Output the (x, y) coordinate of the center of the cell containing the given text.  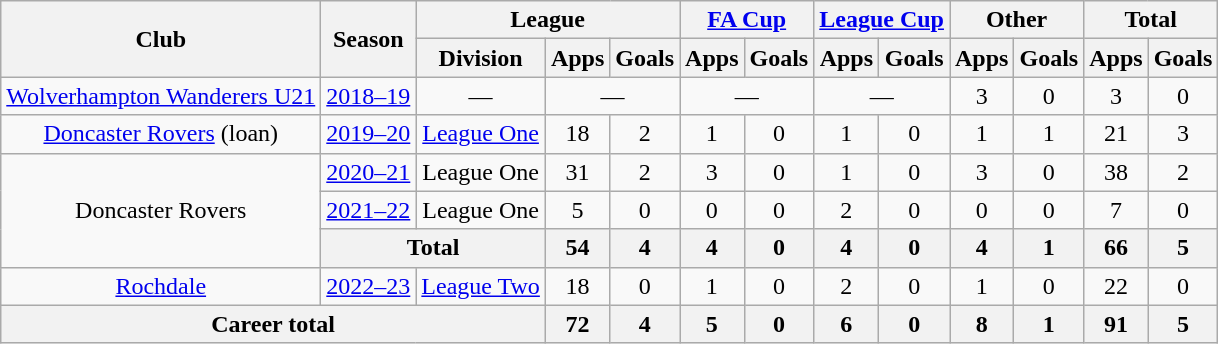
Season (368, 39)
League Two (481, 286)
31 (577, 172)
Wolverhampton Wanderers U21 (161, 96)
Career total (274, 324)
2022–23 (368, 286)
72 (577, 324)
54 (577, 248)
2021–22 (368, 210)
League (548, 20)
Club (161, 39)
FA Cup (747, 20)
Division (481, 58)
2020–21 (368, 172)
Doncaster Rovers (loan) (161, 134)
Doncaster Rovers (161, 210)
66 (1116, 248)
Rochdale (161, 286)
2019–20 (368, 134)
22 (1116, 286)
8 (982, 324)
Other (1017, 20)
38 (1116, 172)
2018–19 (368, 96)
21 (1116, 134)
League Cup (882, 20)
7 (1116, 210)
91 (1116, 324)
6 (846, 324)
